Output the [X, Y] coordinate of the center of the cell containing the given text.  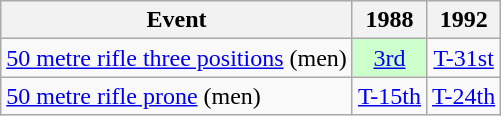
T-15th [389, 96]
Event [177, 20]
T-31st [464, 58]
50 metre rifle prone (men) [177, 96]
50 metre rifle three positions (men) [177, 58]
1988 [389, 20]
T-24th [464, 96]
3rd [389, 58]
1992 [464, 20]
